Return [X, Y] of the center of cell containing provided text 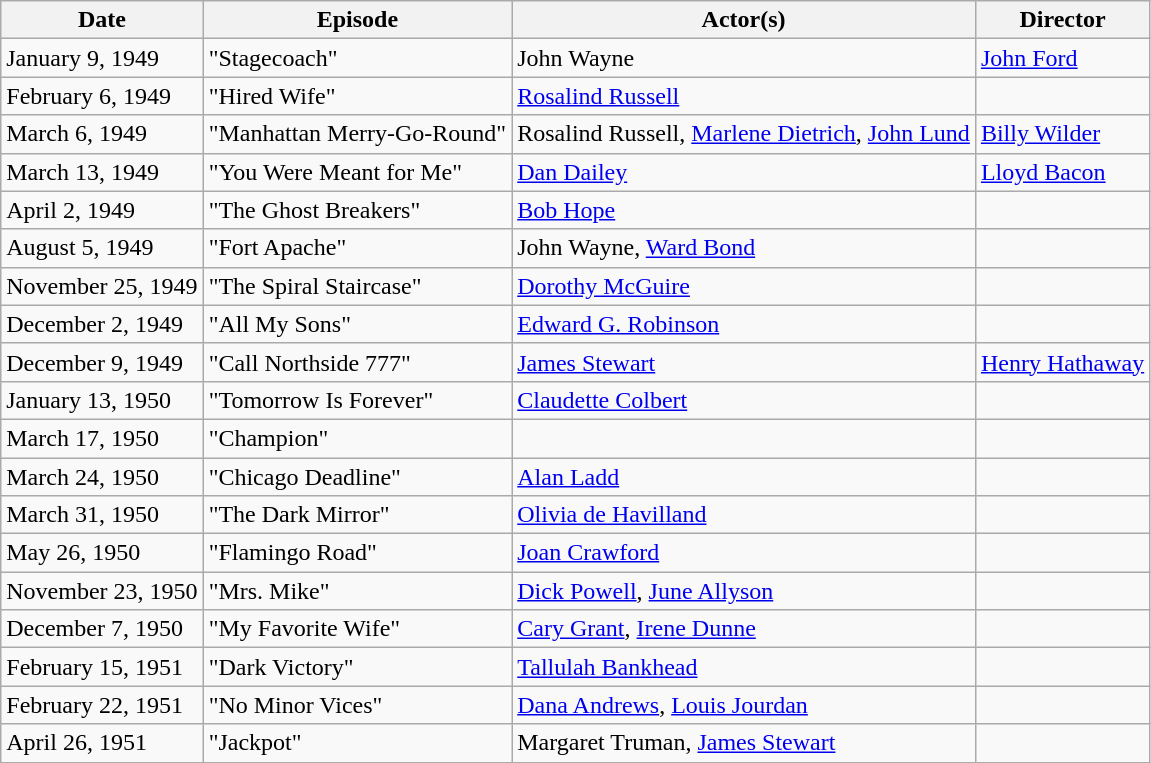
John Wayne, Ward Bond [744, 248]
March 6, 1949 [102, 134]
"The Dark Mirror" [358, 515]
"All My Sons" [358, 324]
January 9, 1949 [102, 58]
November 23, 1950 [102, 591]
November 25, 1949 [102, 286]
Joan Crawford [744, 553]
Cary Grant, Irene Dunne [744, 629]
Rosalind Russell, Marlene Dietrich, John Lund [744, 134]
"My Favorite Wife" [358, 629]
Date [102, 20]
"Manhattan Merry-Go-Round" [358, 134]
December 7, 1950 [102, 629]
March 17, 1950 [102, 438]
Director [1062, 20]
Alan Ladd [744, 477]
"The Ghost Breakers" [358, 210]
January 13, 1950 [102, 400]
Lloyd Bacon [1062, 172]
"Mrs. Mike" [358, 591]
March 24, 1950 [102, 477]
August 5, 1949 [102, 248]
Dana Andrews, Louis Jourdan [744, 705]
Olivia de Havilland [744, 515]
"You Were Meant for Me" [358, 172]
Episode [358, 20]
March 13, 1949 [102, 172]
Claudette Colbert [744, 400]
"Call Northside 777" [358, 362]
Dorothy McGuire [744, 286]
March 31, 1950 [102, 515]
April 2, 1949 [102, 210]
John Wayne [744, 58]
Edward G. Robinson [744, 324]
February 6, 1949 [102, 96]
"Tomorrow Is Forever" [358, 400]
"Dark Victory" [358, 667]
February 22, 1951 [102, 705]
Actor(s) [744, 20]
Rosalind Russell [744, 96]
"Hired Wife" [358, 96]
Dan Dailey [744, 172]
"No Minor Vices" [358, 705]
December 9, 1949 [102, 362]
"Fort Apache" [358, 248]
May 26, 1950 [102, 553]
"Champion" [358, 438]
"Stagecoach" [358, 58]
April 26, 1951 [102, 743]
Tallulah Bankhead [744, 667]
Henry Hathaway [1062, 362]
Bob Hope [744, 210]
December 2, 1949 [102, 324]
Dick Powell, June Allyson [744, 591]
James Stewart [744, 362]
February 15, 1951 [102, 667]
Billy Wilder [1062, 134]
"The Spiral Staircase" [358, 286]
"Flamingo Road" [358, 553]
Margaret Truman, James Stewart [744, 743]
"Chicago Deadline" [358, 477]
"Jackpot" [358, 743]
John Ford [1062, 58]
